Return (X, Y) of the center of cell containing provided text 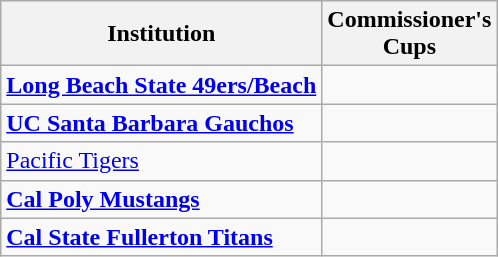
Institution (162, 34)
UC Santa Barbara Gauchos (162, 123)
Cal State Fullerton Titans (162, 237)
Commissioner'sCups (410, 34)
Pacific Tigers (162, 161)
Cal Poly Mustangs (162, 199)
Long Beach State 49ers/Beach (162, 85)
